For the text-containing cell, return its midpoint in [X, Y] coordinate format. 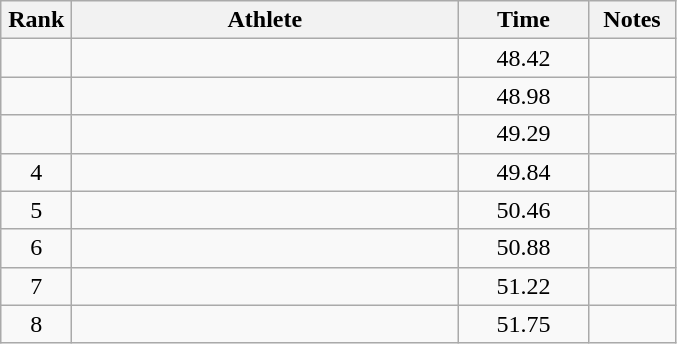
Notes [632, 20]
51.22 [524, 286]
5 [36, 210]
49.29 [524, 134]
49.84 [524, 172]
48.42 [524, 58]
6 [36, 248]
50.88 [524, 248]
8 [36, 324]
48.98 [524, 96]
Time [524, 20]
Athlete [265, 20]
7 [36, 286]
4 [36, 172]
51.75 [524, 324]
50.46 [524, 210]
Rank [36, 20]
